Identify which cell holds the provided text, then report its (X, Y) central coordinate. 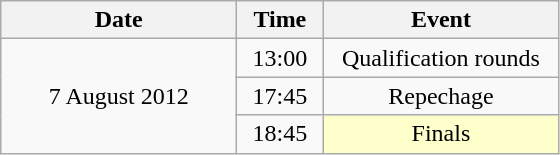
Event (441, 20)
13:00 (280, 58)
Finals (441, 134)
17:45 (280, 96)
Repechage (441, 96)
Date (119, 20)
Time (280, 20)
18:45 (280, 134)
Qualification rounds (441, 58)
7 August 2012 (119, 96)
